Return [x, y] of the center of cell containing provided text 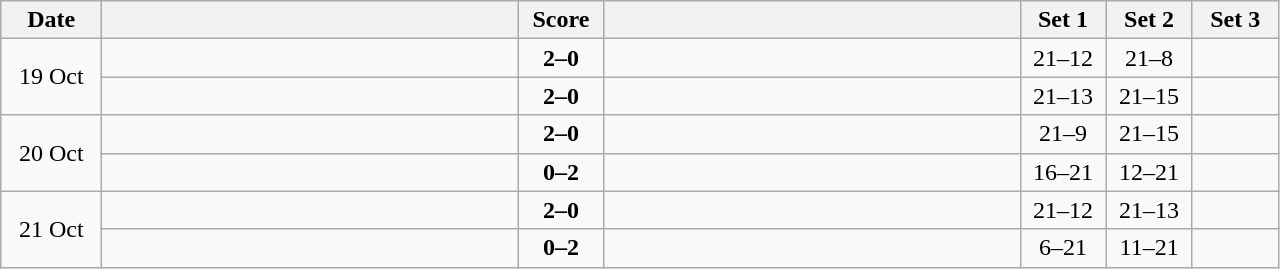
12–21 [1149, 172]
Set 3 [1235, 20]
21 Oct [52, 229]
19 Oct [52, 77]
6–21 [1063, 248]
16–21 [1063, 172]
Set 1 [1063, 20]
20 Oct [52, 153]
21–9 [1063, 134]
21–8 [1149, 58]
11–21 [1149, 248]
Score [561, 20]
Date [52, 20]
Set 2 [1149, 20]
